Capture the cell that displays the provided text and extract its [X, Y] central coordinate. 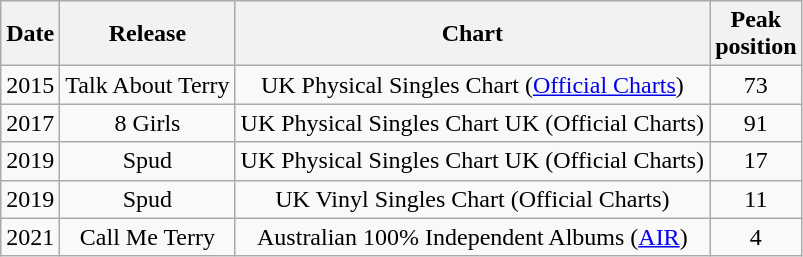
Release [148, 34]
UK Vinyl Singles Chart (Official Charts) [472, 199]
2017 [30, 123]
2021 [30, 237]
Call Me Terry [148, 237]
73 [756, 85]
4 [756, 237]
Peakposition [756, 34]
Date [30, 34]
Chart [472, 34]
91 [756, 123]
8 Girls [148, 123]
11 [756, 199]
Australian 100% Independent Albums (AIR) [472, 237]
2015 [30, 85]
UK Physical Singles Chart (Official Charts) [472, 85]
Talk About Terry [148, 85]
17 [756, 161]
